Identify which cell holds the provided text, then report its (x, y) central coordinate. 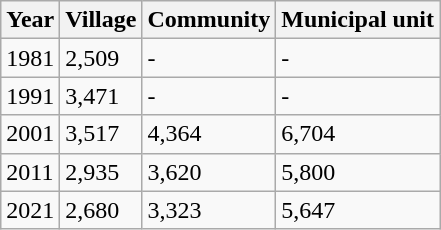
3,620 (209, 172)
Year (30, 20)
1991 (30, 96)
2,680 (101, 210)
1981 (30, 58)
2021 (30, 210)
4,364 (209, 134)
2011 (30, 172)
3,471 (101, 96)
2001 (30, 134)
5,800 (358, 172)
Community (209, 20)
5,647 (358, 210)
3,323 (209, 210)
6,704 (358, 134)
Village (101, 20)
2,509 (101, 58)
3,517 (101, 134)
Municipal unit (358, 20)
2,935 (101, 172)
